Return (X, Y) of the center of cell containing provided text 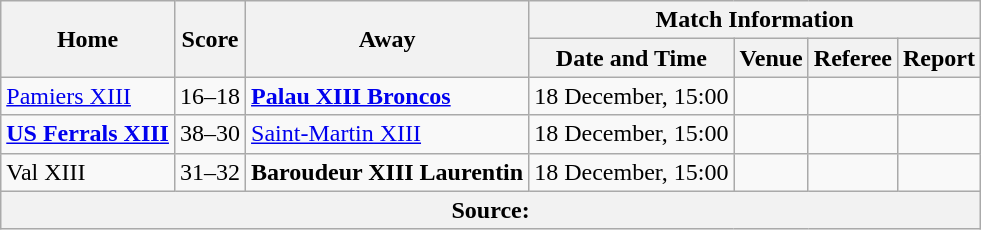
Match Information (755, 20)
Venue (771, 58)
Saint-Martin XIII (388, 134)
Source: (491, 210)
16–18 (210, 96)
US Ferrals XIII (88, 134)
Home (88, 39)
Report (938, 58)
Pamiers XIII (88, 96)
Referee (852, 58)
38–30 (210, 134)
Score (210, 39)
31–32 (210, 172)
Baroudeur XIII Laurentin (388, 172)
Palau XIII Broncos (388, 96)
Away (388, 39)
Val XIII (88, 172)
Date and Time (632, 58)
